Search for the cell housing the specified text and yield its [X, Y] center coordinate. 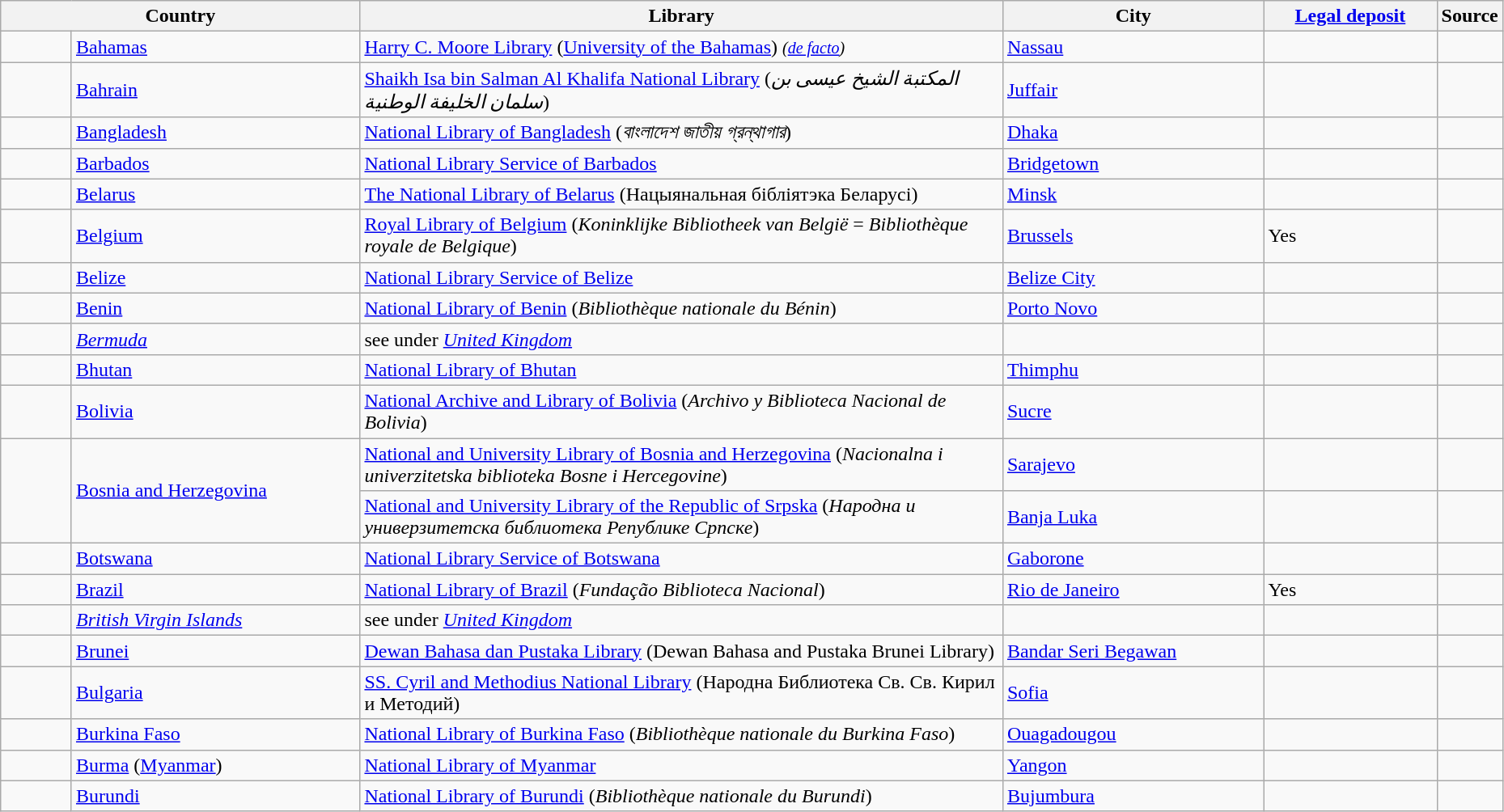
Barbados [215, 163]
National Library Service of Barbados [681, 163]
The National Library of Belarus (Нацыянальная бібліятэка Беларусі) [681, 194]
National Library of Benin (Bibliothèque nationale du Bénin) [681, 308]
Brunei [215, 651]
Dhaka [1133, 133]
National Library of Brazil (Fundação Biblioteca Nacional) [681, 590]
Bandar Seri Begawan [1133, 651]
Belarus [215, 194]
Belize [215, 277]
Country [180, 16]
Burkina Faso [215, 734]
Brussels [1133, 236]
National Library of Bangladesh (বাংলাদেশ জাতীয় গ্রন্থাগার) [681, 133]
Source [1469, 16]
Bhutan [215, 370]
Burundi [215, 796]
Dewan Bahasa dan Pustaka Library (Dewan Bahasa and Pustaka Brunei Library) [681, 651]
Banja Luka [1133, 518]
Bahamas [215, 47]
Bulgaria [215, 692]
Belize City [1133, 277]
Thimphu [1133, 370]
National and University Library of the Republic of Srpska (Народна и универзитетска библиотека Републике Српске) [681, 518]
Juffair [1133, 90]
National Library Service of Botswana [681, 559]
Belgium [215, 236]
National Library of Burkina Faso (Bibliothèque nationale du Burkina Faso) [681, 734]
British Virgin Islands [215, 620]
SS. Cyril and Methodius National Library (Народна Библиотека Св. Св. Кирил и Методий) [681, 692]
Library [681, 16]
Benin [215, 308]
National Library of Bhutan [681, 370]
Nassau [1133, 47]
Royal Library of Belgium (Koninklijke Bibliotheek van België = Bibliothèque royale de Belgique) [681, 236]
Bahrain [215, 90]
Rio de Janeiro [1133, 590]
National Library Service of Belize [681, 277]
National and University Library of Bosnia and Herzegovina (Nacionalna i univerzitetska biblioteka Bosne i Hercegovine) [681, 464]
Legal deposit [1350, 16]
National Archive and Library of Bolivia (Archivo y Biblioteca Nacional de Bolivia) [681, 411]
Botswana [215, 559]
City [1133, 16]
Bridgetown [1133, 163]
Gaborone [1133, 559]
Shaikh Isa bin Salman Al Khalifa National Library (المكتبة الشيخ عيسى بن سلمان الخليفة الوطنية) [681, 90]
Bangladesh [215, 133]
Porto Novo [1133, 308]
Yangon [1133, 765]
National Library of Myanmar [681, 765]
Minsk [1133, 194]
Bujumbura [1133, 796]
Ouagadougou [1133, 734]
Brazil [215, 590]
Sofia [1133, 692]
Harry C. Moore Library (University of the Bahamas) (de facto) [681, 47]
Sucre [1133, 411]
Bermuda [215, 339]
National Library of Burundi (Bibliothèque nationale du Burundi) [681, 796]
Sarajevo [1133, 464]
Burma (Myanmar) [215, 765]
Bolivia [215, 411]
Bosnia and Herzegovina [215, 491]
